Determine the [x, y] coordinate at the center of the cell enclosing the given text.  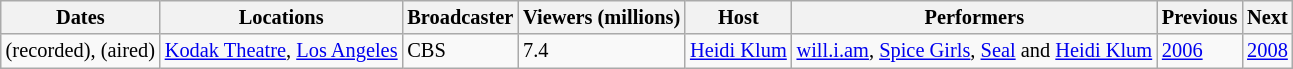
CBS [460, 51]
7.4 [602, 51]
Viewers (millions) [602, 17]
2008 [1267, 51]
Previous [1200, 17]
will.i.am, Spice Girls, Seal and Heidi Klum [974, 51]
Next [1267, 17]
Dates [80, 17]
2006 [1200, 51]
Locations [282, 17]
Broadcaster [460, 17]
Heidi Klum [738, 51]
(recorded), (aired) [80, 51]
Host [738, 17]
Kodak Theatre, Los Angeles [282, 51]
Performers [974, 17]
